Locate the cell with the specified text and output its (x, y) center coordinate. 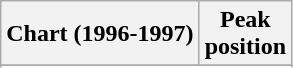
Peakposition (245, 34)
Chart (1996-1997) (100, 34)
